Capture the cell that displays the provided text and extract its (x, y) central coordinate. 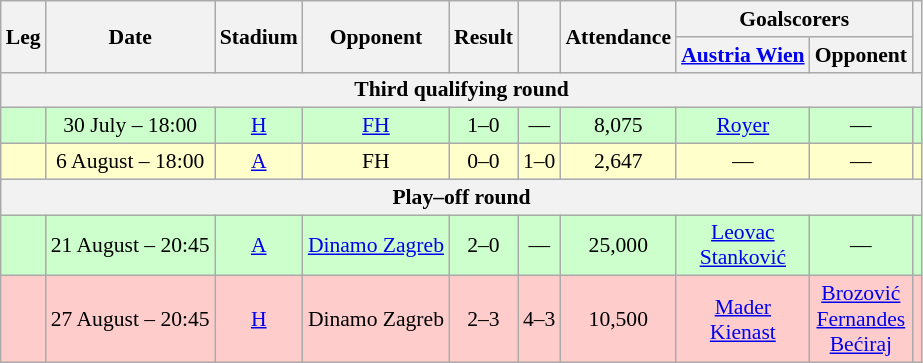
27 August – 20:45 (130, 320)
Goalscorers (794, 19)
21 August – 20:45 (130, 246)
25,000 (618, 246)
Leovac Stanković (742, 246)
Royer (742, 126)
2–0 (484, 246)
Stadium (259, 36)
8,075 (618, 126)
Austria Wien (742, 55)
Third qualifying round (462, 90)
2–3 (484, 320)
10,500 (618, 320)
Result (484, 36)
30 July – 18:00 (130, 126)
Play–off round (462, 197)
0–0 (484, 162)
Mader Kienast (742, 320)
Leg (24, 36)
2,647 (618, 162)
Attendance (618, 36)
4–3 (540, 320)
Date (130, 36)
6 August – 18:00 (130, 162)
Brozović Fernandes Bećiraj (862, 320)
